Return the [X, Y] coordinate for the center point of the cell that contains the specified text.  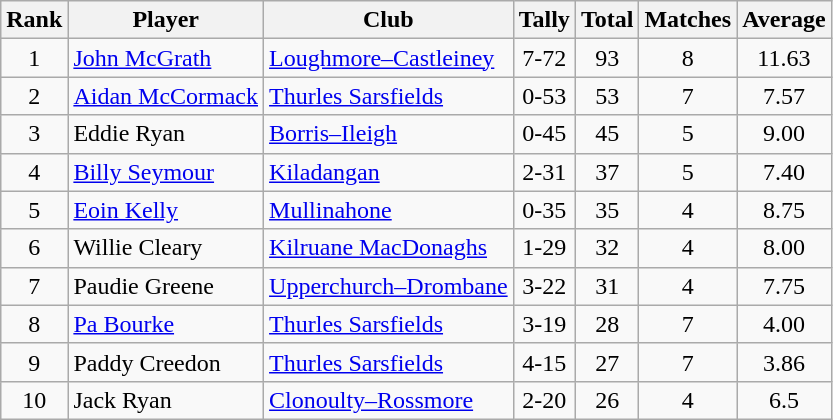
8.00 [784, 248]
Pa Bourke [166, 324]
37 [607, 172]
45 [607, 134]
8.75 [784, 210]
28 [607, 324]
53 [607, 96]
0-53 [544, 96]
3-19 [544, 324]
Loughmore–Castleiney [389, 58]
Borris–Ileigh [389, 134]
1 [34, 58]
Eddie Ryan [166, 134]
Mullinahone [389, 210]
2-20 [544, 400]
Total [607, 20]
31 [607, 286]
Willie Cleary [166, 248]
27 [607, 362]
32 [607, 248]
1-29 [544, 248]
Clonoulty–Rossmore [389, 400]
7.75 [784, 286]
6 [34, 248]
Player [166, 20]
Kilruane MacDonaghs [389, 248]
Club [389, 20]
Rank [34, 20]
11.63 [784, 58]
Paudie Greene [166, 286]
Upperchurch–Drombane [389, 286]
Aidan McCormack [166, 96]
93 [607, 58]
10 [34, 400]
9.00 [784, 134]
Average [784, 20]
2-31 [544, 172]
Billy Seymour [166, 172]
Jack Ryan [166, 400]
3 [34, 134]
Matches [688, 20]
2 [34, 96]
7.57 [784, 96]
Kiladangan [389, 172]
0-35 [544, 210]
Paddy Creedon [166, 362]
26 [607, 400]
Tally [544, 20]
35 [607, 210]
John McGrath [166, 58]
3-22 [544, 286]
6.5 [784, 400]
Eoin Kelly [166, 210]
9 [34, 362]
0-45 [544, 134]
3.86 [784, 362]
4-15 [544, 362]
4.00 [784, 324]
7.40 [784, 172]
7-72 [544, 58]
